For the text-containing cell, return its midpoint in (x, y) coordinate format. 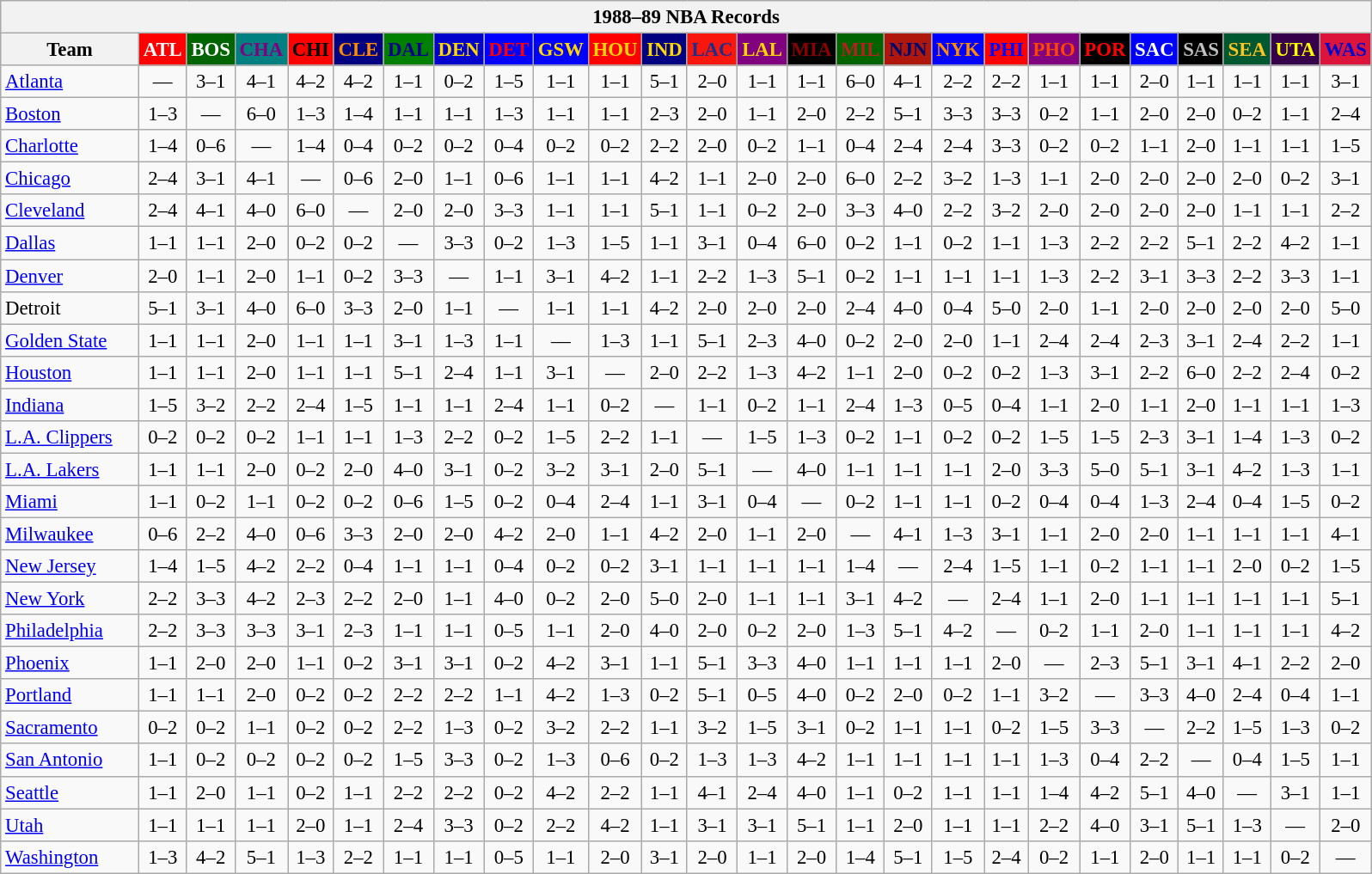
Detroit (70, 308)
IND (665, 50)
GSW (560, 50)
NJN (908, 50)
LAL (762, 50)
NYK (958, 50)
MIL (861, 50)
BOS (211, 50)
Phoenix (70, 663)
Houston (70, 372)
Boston (70, 114)
New York (70, 599)
PHI (1006, 50)
Chicago (70, 179)
L.A. Lakers (70, 469)
SAS (1201, 50)
DAL (409, 50)
Washington (70, 857)
Atlanta (70, 82)
Cleveland (70, 211)
New Jersey (70, 566)
Team (70, 50)
Indiana (70, 405)
DEN (459, 50)
Milwaukee (70, 534)
Charlotte (70, 146)
Golden State (70, 340)
1988–89 NBA Records (686, 17)
SAC (1155, 50)
SEA (1246, 50)
CHI (310, 50)
HOU (616, 50)
Miami (70, 502)
POR (1106, 50)
Denver (70, 276)
Dallas (70, 243)
PHO (1054, 50)
L.A. Clippers (70, 437)
Sacramento (70, 728)
LAC (712, 50)
DET (509, 50)
UTA (1295, 50)
San Antonio (70, 761)
WAS (1345, 50)
MIA (812, 50)
Philadelphia (70, 631)
Portland (70, 695)
ATL (162, 50)
Seattle (70, 792)
Utah (70, 825)
CHA (261, 50)
CLE (358, 50)
